From the cell containing the given text, extract its center point as [x, y] coordinate. 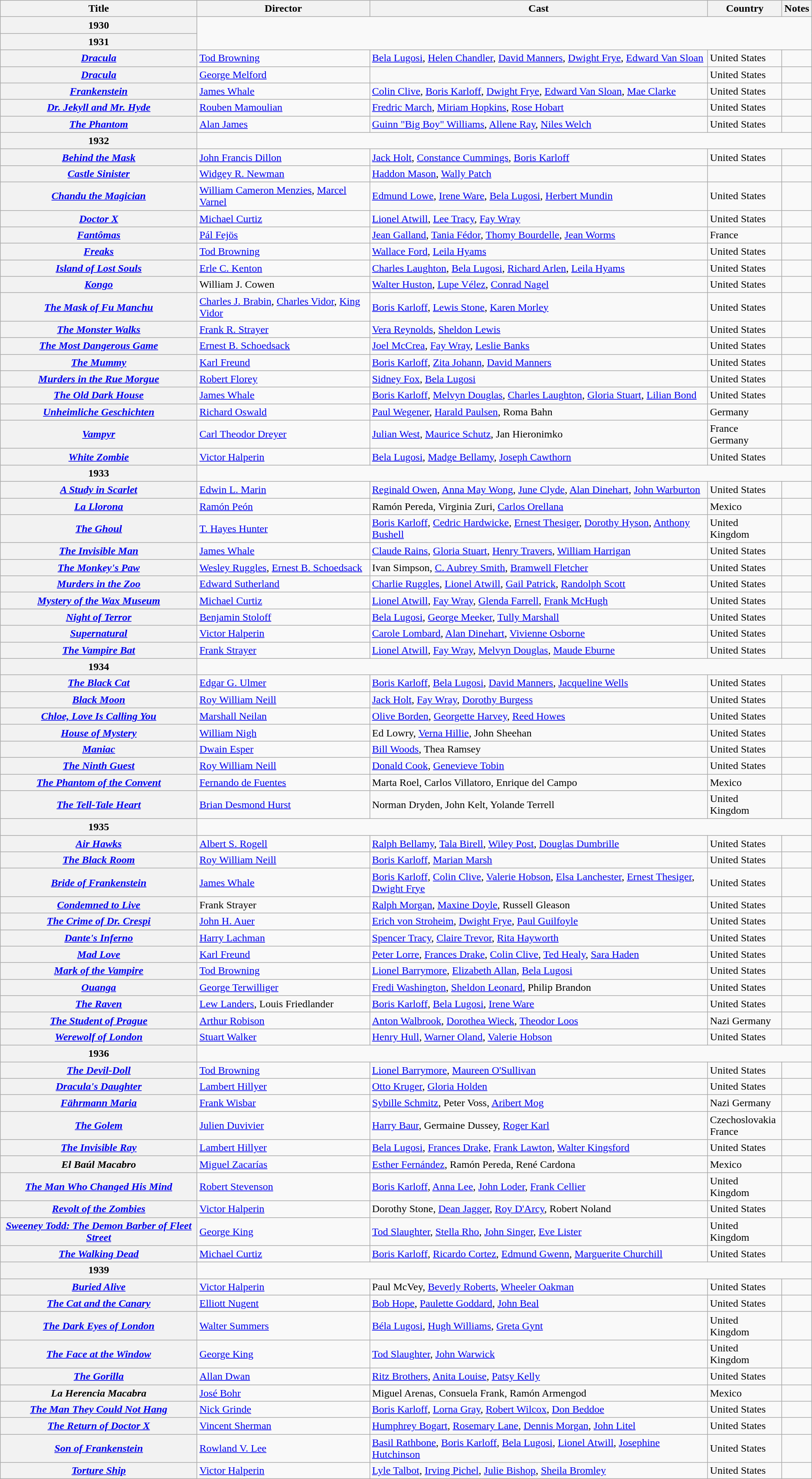
Bela Lugosi, George Meeker, Tully Marshall [539, 617]
Sidney Fox, Bela Lugosi [539, 379]
Tod Slaughter, Stella Rho, John Singer, Eve Lister [539, 1232]
George Melford [283, 75]
Boris Karloff, Zita Johann, David Manners [539, 362]
The Gorilla [99, 1376]
1935 [99, 827]
Vera Reynolds, Sheldon Lewis [539, 329]
1936 [99, 1053]
The Golem [99, 1126]
Wesley Ruggles, Ernest B. Schoedsack [283, 568]
Robert Stevenson [283, 1186]
Sweeney Todd: The Demon Barber of Fleet Street [99, 1232]
Colin Clive, Boris Karloff, Dwight Frye, Edward Van Sloan, Mae Clarke [539, 91]
Claude Rains, Gloria Stuart, Henry Travers, William Harrigan [539, 551]
Paul McVey, Beverly Roberts, Wheeler Oakman [539, 1287]
Ed Lowry, Verna Hillie, John Sheehan [539, 733]
Carole Lombard, Alan Dinehart, Vivienne Osborne [539, 634]
Supernatural [99, 634]
Miguel Zacarías [283, 1164]
Arthur Robison [283, 1020]
Benjamin Stoloff [283, 617]
Boris Karloff, Bela Lugosi, Irene Ware [539, 1004]
The Man Who Changed His Mind [99, 1186]
George Terwilliger [283, 987]
1930 [99, 25]
Edwin L. Marin [283, 490]
Esther Fernández, Ramón Pereda, René Cardona [539, 1164]
Lew Landers, Louis Friedlander [283, 1004]
The Crime of Dr. Crespi [99, 921]
Fredric March, Miriam Hopkins, Rose Hobart [539, 108]
The Cat and the Canary [99, 1303]
Albert S. Rogell [283, 844]
Dr. Jekyll and Mr. Hyde [99, 108]
Frank Wisbar [283, 1103]
Tod Slaughter, John Warwick [539, 1354]
Marta Roel, Carlos Villatoro, Enrique del Campo [539, 782]
Paul Wegener, Harald Paulsen, Roma Bahn [539, 412]
Mad Love [99, 954]
Black Moon [99, 700]
Otto Kruger, Gloria Holden [539, 1087]
Boris Karloff, Bela Lugosi, David Manners, Jacqueline Wells [539, 683]
John H. Auer [283, 921]
Bob Hope, Paulette Goddard, John Beal [539, 1303]
Ramón Pereda, Virginia Zuri, Carlos Orellana [539, 506]
Murders in the Zoo [99, 584]
White Zombie [99, 457]
William J. Cowen [283, 285]
Olive Borden, Georgette Harvey, Reed Howes [539, 716]
Mark of the Vampire [99, 971]
The Ninth Guest [99, 766]
1934 [99, 667]
Erle C. Kenton [283, 268]
Boris Karloff, Ricardo Cortez, Edmund Gwenn, Marguerite Churchill [539, 1254]
Widgey R. Newman [283, 174]
Ramón Peón [283, 506]
Harry Lachman [283, 938]
Lionel Barrymore, Maureen O'Sullivan [539, 1070]
The Dark Eyes of London [99, 1325]
El Baúl Macabro [99, 1164]
The Phantom of the Convent [99, 782]
Jean Galland, Tania Fédor, Thomy Bourdelle, Jean Worms [539, 235]
Behind the Mask [99, 157]
Elliott Nugent [283, 1303]
A Study in Scarlet [99, 490]
Sybille Schmitz, Peter Voss, Aribert Mog [539, 1103]
Humphrey Bogart, Rosemary Lane, Dennis Morgan, John Litel [539, 1426]
The Man They Could Not Hang [99, 1410]
Marshall Neilan [283, 716]
Torture Ship [99, 1471]
Bela Lugosi, Frances Drake, Frank Lawton, Walter Kingsford [539, 1148]
Norman Dryden, John Kelt, Yolande Terrell [539, 805]
Lyle Talbot, Irving Pichel, Julie Bishop, Sheila Bromley [539, 1471]
Ritz Brothers, Anita Louise, Patsy Kelly [539, 1376]
Reginald Owen, Anna May Wong, June Clyde, Alan Dinehart, John Warburton [539, 490]
José Bohr [283, 1393]
The Monkey's Paw [99, 568]
Air Hawks [99, 844]
Ralph Morgan, Maxine Doyle, Russell Gleason [539, 905]
Mystery of the Wax Museum [99, 601]
Charles J. Brabin, Charles Vidor, King Vidor [283, 307]
Henry Hull, Warner Oland, Valerie Hobson [539, 1037]
France [745, 235]
Edward Sutherland [283, 584]
Country [745, 9]
The Walking Dead [99, 1254]
Alan James [283, 124]
House of Mystery [99, 733]
Bride of Frankenstein [99, 883]
Spencer Tracy, Claire Trevor, Rita Hayworth [539, 938]
Vampyr [99, 434]
Island of Lost Souls [99, 268]
La Herencia Macabra [99, 1393]
Charles Laughton, Bela Lugosi, Richard Arlen, Leila Hyams [539, 268]
La Llorona [99, 506]
William Nigh [283, 733]
Murders in the Rue Morgue [99, 379]
Jack Holt, Constance Cummings, Boris Karloff [539, 157]
CzechoslovakiaFrance [745, 1126]
Werewolf of London [99, 1037]
Buried Alive [99, 1287]
Béla Lugosi, Hugh Williams, Greta Gynt [539, 1325]
Boris Karloff, Marian Marsh [539, 860]
Kongo [99, 285]
The Tell-Tale Heart [99, 805]
Boris Karloff, Lorna Gray, Robert Wilcox, Don Beddoe [539, 1410]
Frank R. Strayer [283, 329]
Chandu the Magician [99, 196]
Haddon Mason, Wally Patch [539, 174]
Dante's Inferno [99, 938]
Lionel Atwill, Lee Tracy, Fay Wray [539, 218]
Unheimliche Geschichten [99, 412]
The Invisible Man [99, 551]
The Vampire Bat [99, 650]
Harry Baur, Germaine Dussey, Roger Karl [539, 1126]
Brian Desmond Hurst [283, 805]
William Cameron Menzies, Marcel Varnel [283, 196]
Ralph Bellamy, Tala Birell, Wiley Post, Douglas Dumbrille [539, 844]
T. Hayes Hunter [283, 529]
Title [99, 9]
The Monster Walks [99, 329]
Carl Theodor Dreyer [283, 434]
Dracula's Daughter [99, 1087]
Fantômas [99, 235]
Vincent Sherman [283, 1426]
Basil Rathbone, Boris Karloff, Bela Lugosi, Lionel Atwill, Josephine Hutchinson [539, 1449]
Ouanga [99, 987]
The Old Dark House [99, 395]
The Return of Doctor X [99, 1426]
Walter Huston, Lupe Vélez, Conrad Nagel [539, 285]
Rowland V. Lee [283, 1449]
Jack Holt, Fay Wray, Dorothy Burgess [539, 700]
Condemned to Live [99, 905]
Dwain Esper [283, 749]
Notes [797, 9]
The Raven [99, 1004]
John Francis Dillon [283, 157]
1931 [99, 42]
Bill Woods, Thea Ramsey [539, 749]
Castle Sinister [99, 174]
Peter Lorre, Frances Drake, Colin Clive, Ted Healy, Sara Haden [539, 954]
Doctor X [99, 218]
Julian West, Maurice Schutz, Jan Hieronimko [539, 434]
The Mask of Fu Manchu [99, 307]
Lionel Atwill, Fay Wray, Melvyn Douglas, Maude Eburne [539, 650]
Guinn "Big Boy" Williams, Allene Ray, Niles Welch [539, 124]
Charlie Ruggles, Lionel Atwill, Gail Patrick, Randolph Scott [539, 584]
Julien Duvivier [283, 1126]
Nick Grinde [283, 1410]
Rouben Mamoulian [283, 108]
Walter Summers [283, 1325]
Edgar G. Ulmer [283, 683]
Ernest B. Schoedsack [283, 346]
1939 [99, 1270]
Chloe, Love Is Calling You [99, 716]
Stuart Walker [283, 1037]
The Black Room [99, 860]
Donald Cook, Genevieve Tobin [539, 766]
The Most Dangerous Game [99, 346]
Maniac [99, 749]
The Mummy [99, 362]
Boris Karloff, Colin Clive, Valerie Hobson, Elsa Lanchester, Ernest Thesiger, Dwight Frye [539, 883]
Boris Karloff, Lewis Stone, Karen Morley [539, 307]
Lionel Barrymore, Elizabeth Allan, Bela Lugosi [539, 971]
Germany [745, 412]
1933 [99, 473]
The Student of Prague [99, 1020]
Director [283, 9]
Dorothy Stone, Dean Jagger, Roy D'Arcy, Robert Noland [539, 1209]
Freaks [99, 252]
The Face at the Window [99, 1354]
Miguel Arenas, Consuela Frank, Ramón Armengod [539, 1393]
The Black Cat [99, 683]
Boris Karloff, Anna Lee, John Loder, Frank Cellier [539, 1186]
Fährmann Maria [99, 1103]
Anton Walbrook, Dorothea Wieck, Theodor Loos [539, 1020]
The Devil-Doll [99, 1070]
Fredi Washington, Sheldon Leonard, Philip Brandon [539, 987]
The Invisible Ray [99, 1148]
Erich von Stroheim, Dwight Frye, Paul Guilfoyle [539, 921]
Boris Karloff, Cedric Hardwicke, Ernest Thesiger, Dorothy Hyson, Anthony Bushell [539, 529]
Frankenstein [99, 91]
Revolt of the Zombies [99, 1209]
1932 [99, 141]
Joel McCrea, Fay Wray, Leslie Banks [539, 346]
The Ghoul [99, 529]
Son of Frankenstein [99, 1449]
Fernando de Fuentes [283, 782]
Boris Karloff, Melvyn Douglas, Charles Laughton, Gloria Stuart, Lilian Bond [539, 395]
Lionel Atwill, Fay Wray, Glenda Farrell, Frank McHugh [539, 601]
Wallace Ford, Leila Hyams [539, 252]
Richard Oswald [283, 412]
Robert Florey [283, 379]
Allan Dwan [283, 1376]
The Phantom [99, 124]
Edmund Lowe, Irene Ware, Bela Lugosi, Herbert Mundin [539, 196]
Cast [539, 9]
Bela Lugosi, Helen Chandler, David Manners, Dwight Frye, Edward Van Sloan [539, 58]
Pál Fejös [283, 235]
Ivan Simpson, C. Aubrey Smith, Bramwell Fletcher [539, 568]
Bela Lugosi, Madge Bellamy, Joseph Cawthorn [539, 457]
Night of Terror [99, 617]
FranceGermany [745, 434]
